Identify which cell holds the provided text, then report its (X, Y) central coordinate. 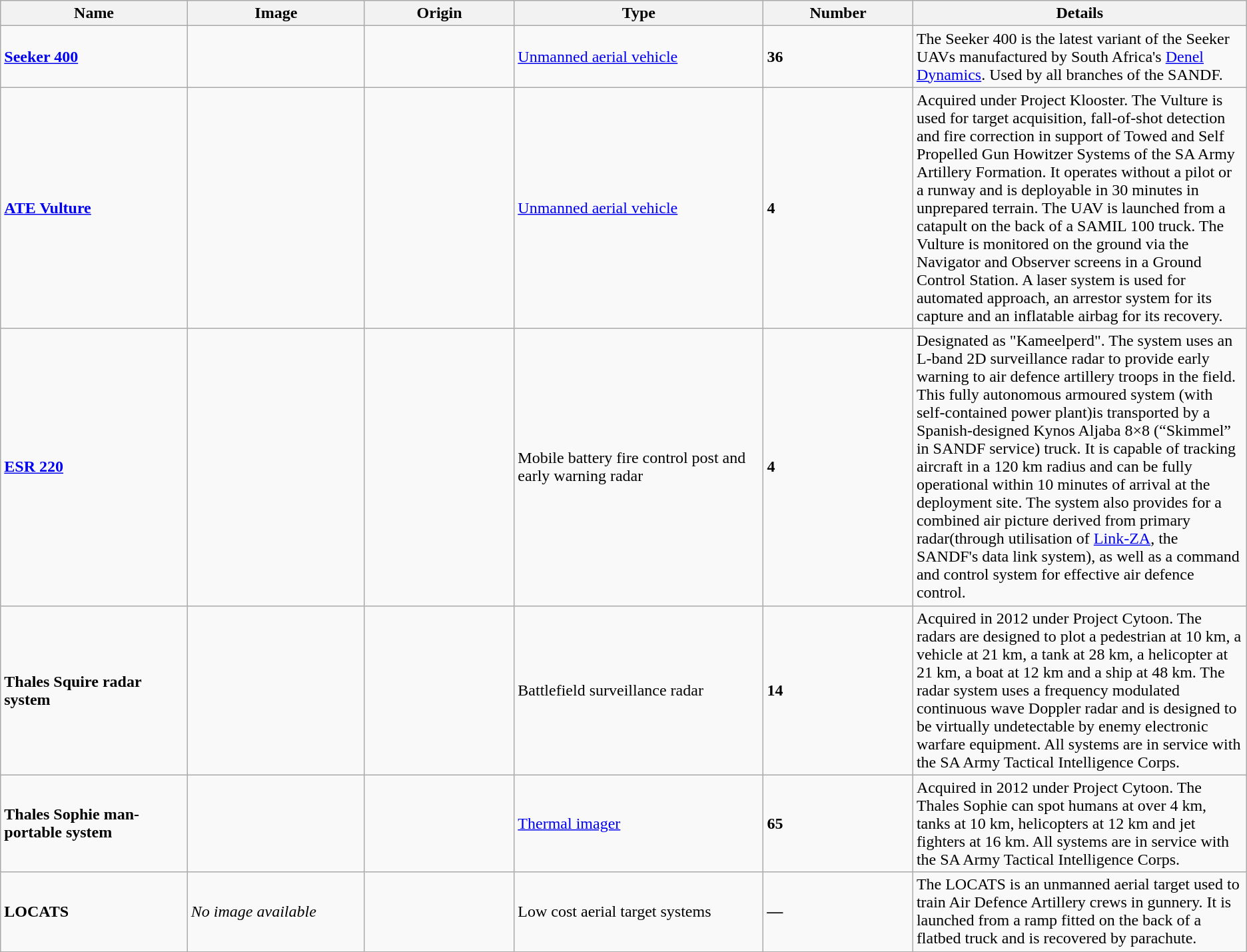
Image (276, 13)
Mobile battery fire control post and early warning radar (639, 467)
Low cost aerial target systems (639, 911)
Battlefield surveillance radar (639, 690)
Details (1079, 13)
65 (838, 823)
Type (639, 13)
Origin (439, 13)
Thermal imager (639, 823)
— (838, 911)
Thales Squire radar system (95, 690)
Thales Sophie man-portable system (95, 823)
Seeker 400 (95, 57)
ATE Vulture (95, 208)
LOCATS (95, 911)
36 (838, 57)
Name (95, 13)
No image available (276, 911)
14 (838, 690)
The Seeker 400 is the latest variant of the Seeker UAVs manufactured by South Africa's Denel Dynamics. Used by all branches of the SANDF. (1079, 57)
ESR 220 (95, 467)
Number (838, 13)
